Output the [x, y] coordinate of the center of the cell containing the given text.  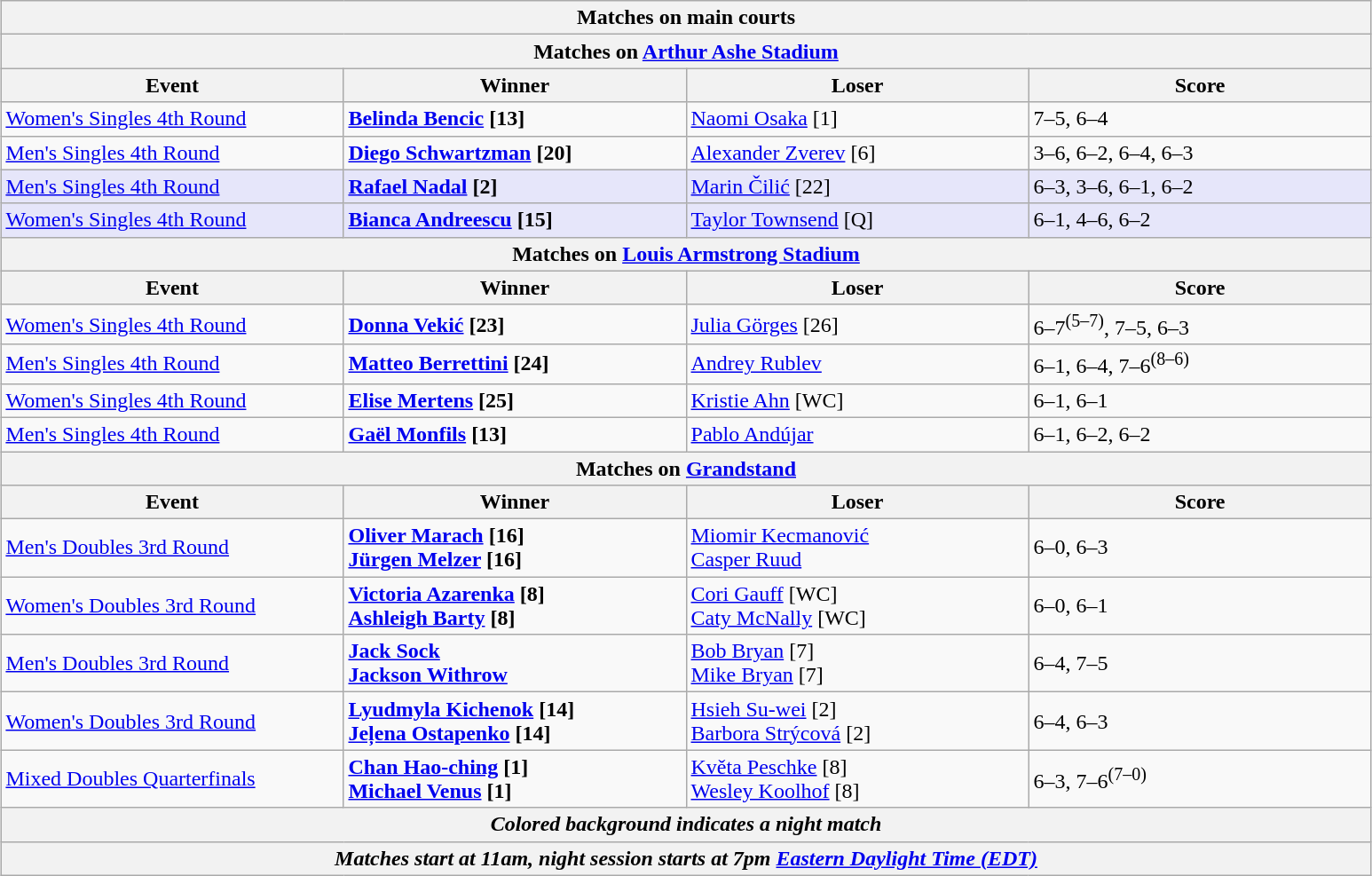
Colored background indicates a night match [686, 825]
Victoria Azarenka [8] Ashleigh Barty [8] [515, 605]
Pablo Andújar [857, 434]
Miomir Kecmanović Casper Ruud [857, 548]
Matches on main courts [686, 18]
Marin Čilić [22] [857, 186]
6–3, 7–6(7–0) [1200, 779]
6–1, 6–4, 7–6(8–6) [1200, 364]
6–0, 6–1 [1200, 605]
Mixed Doubles Quarterfinals [172, 779]
Julia Görges [26] [857, 325]
Gaël Monfils [13] [515, 434]
Matches on Louis Armstrong Stadium [686, 254]
7–5, 6–4 [1200, 119]
6–1, 4–6, 6–2 [1200, 220]
Naomi Osaka [1] [857, 119]
Jack Sock Jackson Withrow [515, 664]
6–0, 6–3 [1200, 548]
Lyudmyla Kichenok [14] Jeļena Ostapenko [14] [515, 721]
Taylor Townsend [Q] [857, 220]
Diego Schwartzman [20] [515, 153]
Elise Mertens [25] [515, 400]
6–7(5–7), 7–5, 6–3 [1200, 325]
3–6, 6–2, 6–4, 6–3 [1200, 153]
Cori Gauff [WC] Caty McNally [WC] [857, 605]
Matteo Berrettini [24] [515, 364]
Bob Bryan [7] Mike Bryan [7] [857, 664]
6–4, 6–3 [1200, 721]
Donna Vekić [23] [515, 325]
Bianca Andreescu [15] [515, 220]
Alexander Zverev [6] [857, 153]
6–1, 6–1 [1200, 400]
6–4, 7–5 [1200, 664]
Rafael Nadal [2] [515, 186]
Matches on Grandstand [686, 469]
Chan Hao-ching [1] Michael Venus [1] [515, 779]
6–1, 6–2, 6–2 [1200, 434]
Belinda Bencic [13] [515, 119]
Hsieh Su-wei [2] Barbora Strýcová [2] [857, 721]
Květa Peschke [8] Wesley Koolhof [8] [857, 779]
Matches on Arthur Ashe Stadium [686, 51]
6–3, 3–6, 6–1, 6–2 [1200, 186]
Oliver Marach [16] Jürgen Melzer [16] [515, 548]
Andrey Rublev [857, 364]
Matches start at 11am, night session starts at 7pm Eastern Daylight Time (EDT) [686, 858]
Kristie Ahn [WC] [857, 400]
